Locate the cell with the specified text and output its [x, y] center coordinate. 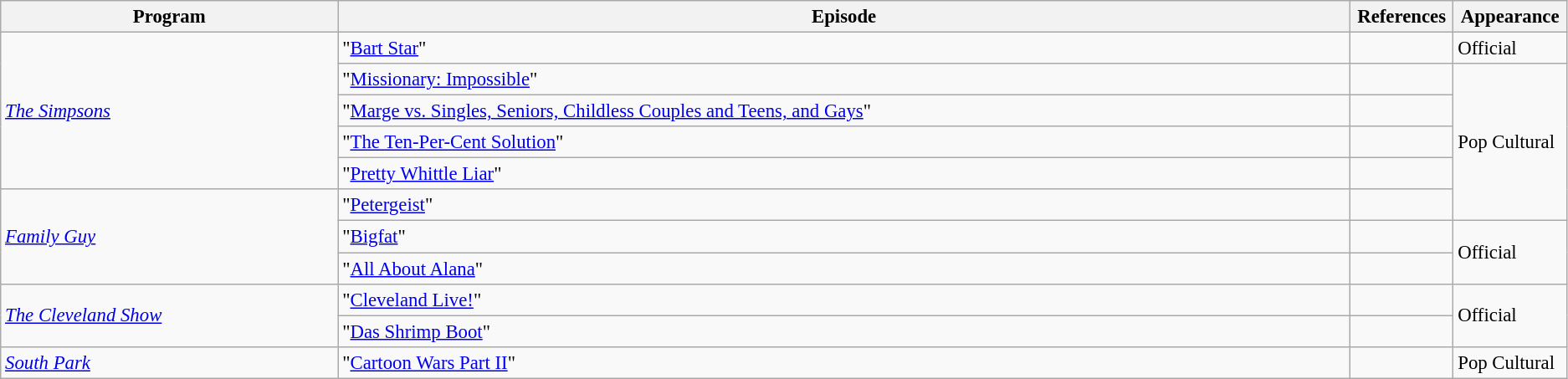
"Pretty Whittle Liar" [843, 174]
Family Guy [169, 236]
"Petergeist" [843, 205]
References [1401, 17]
"The Ten-Per-Cent Solution" [843, 142]
South Park [169, 362]
Appearance [1510, 17]
"Bart Star" [843, 49]
"Das Shrimp Boot" [843, 331]
"Marge vs. Singles, Seniors, Childless Couples and Teens, and Gays" [843, 111]
"Cartoon Wars Part II" [843, 362]
The Simpsons [169, 111]
The Cleveland Show [169, 315]
Program [169, 17]
"Bigfat" [843, 237]
"All About Alana" [843, 269]
Episode [843, 17]
"Cleveland Live!" [843, 300]
"Missionary: Impossible" [843, 79]
